From the cell containing the given text, extract its center point as (x, y) coordinate. 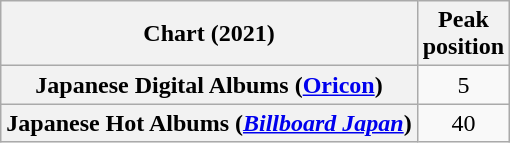
40 (463, 123)
5 (463, 85)
Peakposition (463, 34)
Japanese Hot Albums (Billboard Japan) (209, 123)
Chart (2021) (209, 34)
Japanese Digital Albums (Oricon) (209, 85)
